Find where the given text appears and provide that cell's center as [X, Y] coordinate. 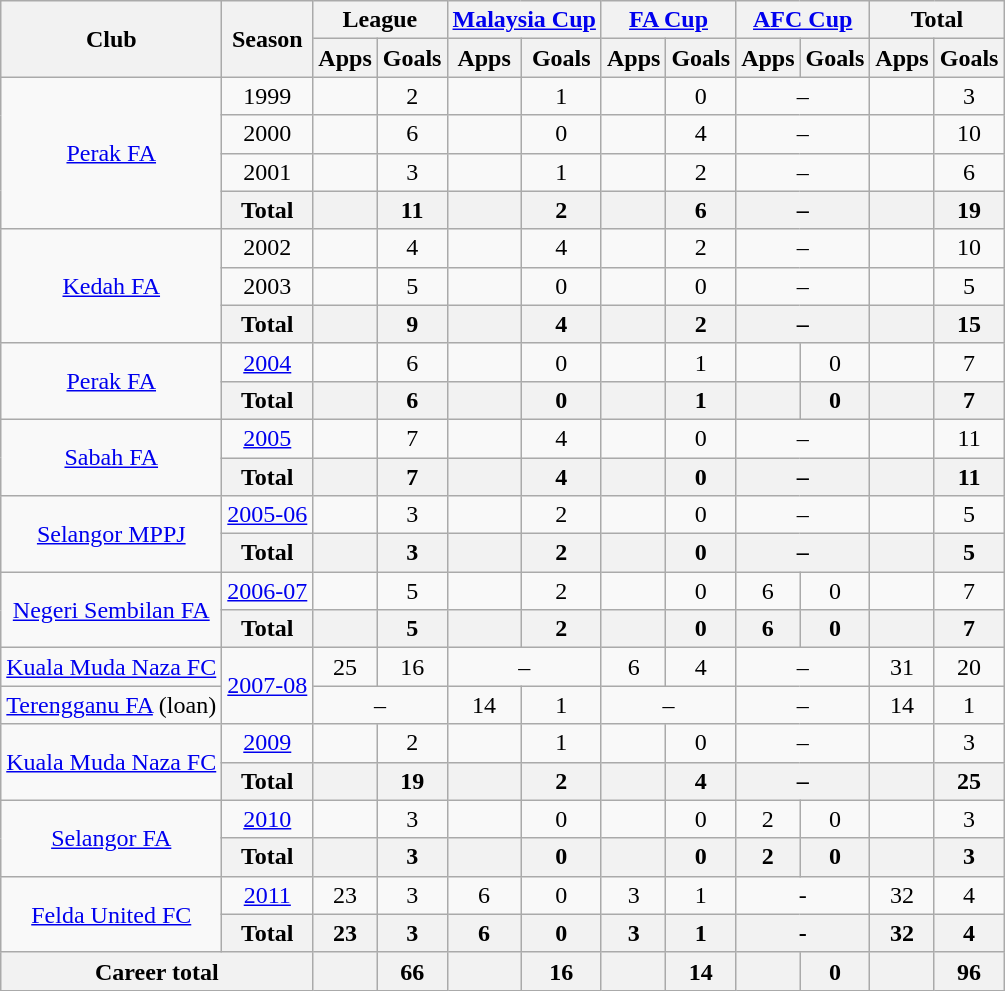
9 [412, 324]
2003 [268, 286]
1999 [268, 96]
2011 [268, 895]
Season [268, 39]
Negeri Sembilan FA [112, 610]
31 [902, 667]
2007-08 [268, 686]
2000 [268, 134]
2005-06 [268, 515]
Felda United FC [112, 914]
League [380, 20]
Selangor FA [112, 838]
2009 [268, 743]
15 [969, 324]
2001 [268, 172]
AFC Cup [803, 20]
Malaysia Cup [524, 20]
Club [112, 39]
66 [412, 971]
2002 [268, 248]
20 [969, 667]
2005 [268, 438]
Kedah FA [112, 286]
2010 [268, 819]
96 [969, 971]
Selangor MPPJ [112, 534]
2004 [268, 362]
Terengganu FA (loan) [112, 705]
FA Cup [668, 20]
2006-07 [268, 591]
Sabah FA [112, 457]
Career total [157, 971]
